Provide the (X, Y) coordinate of the cell's center where the given text is located.  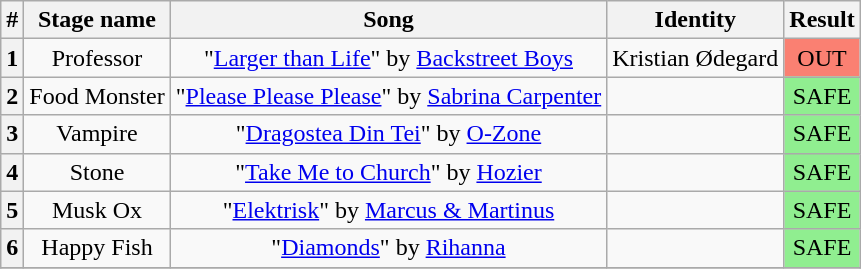
OUT (822, 58)
"Elektrisk" by Marcus & Martinus (388, 210)
"Take Me to Church" by Hozier (388, 172)
Song (388, 20)
3 (12, 134)
Result (822, 20)
Food Monster (97, 96)
"Please Please Please" by Sabrina Carpenter (388, 96)
5 (12, 210)
Professor (97, 58)
6 (12, 248)
2 (12, 96)
# (12, 20)
Stage name (97, 20)
Happy Fish (97, 248)
Vampire (97, 134)
"Larger than Life" by Backstreet Boys (388, 58)
Identity (696, 20)
Stone (97, 172)
4 (12, 172)
Musk Ox (97, 210)
"Diamonds" by Rihanna (388, 248)
Kristian Ødegard (696, 58)
"Dragostea Din Tei" by O-Zone (388, 134)
1 (12, 58)
